Find where the given text appears and provide that cell's center as (x, y) coordinate. 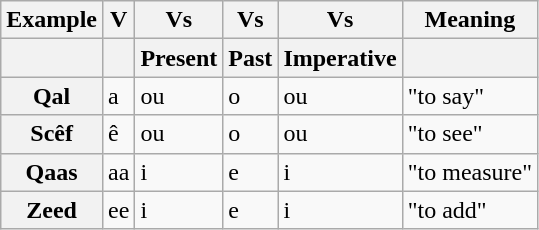
aa (118, 172)
Zeed (52, 210)
Qal (52, 96)
Scêf (52, 134)
a (118, 96)
V (118, 20)
Meaning (470, 20)
Imperative (340, 58)
"to see" (470, 134)
"to add" (470, 210)
Present (179, 58)
Qaas (52, 172)
Past (250, 58)
ee (118, 210)
"to say" (470, 96)
Example (52, 20)
"to measure" (470, 172)
ê (118, 134)
